Detect which cell encompasses the target text, then output its (X, Y) center coordinate. 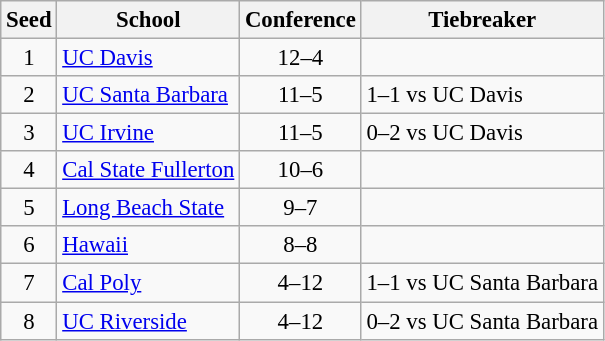
5 (29, 208)
8 (29, 321)
1–1 vs UC Davis (482, 95)
0–2 vs UC Davis (482, 133)
1–1 vs UC Santa Barbara (482, 283)
UC Santa Barbara (148, 95)
School (148, 20)
Long Beach State (148, 208)
UC Irvine (148, 133)
2 (29, 95)
1 (29, 58)
Seed (29, 20)
Cal State Fullerton (148, 170)
10–6 (301, 170)
7 (29, 283)
12–4 (301, 58)
8–8 (301, 245)
6 (29, 245)
3 (29, 133)
4 (29, 170)
UC Riverside (148, 321)
0–2 vs UC Santa Barbara (482, 321)
UC Davis (148, 58)
Cal Poly (148, 283)
Hawaii (148, 245)
Conference (301, 20)
Tiebreaker (482, 20)
9–7 (301, 208)
